Detect which cell encompasses the target text, then output its (X, Y) center coordinate. 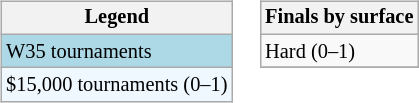
W35 tournaments (116, 51)
Finals by surface (339, 18)
$15,000 tournaments (0–1) (116, 85)
Legend (116, 18)
Hard (0–1) (339, 51)
